For the text-containing cell, return its midpoint in [X, Y] coordinate format. 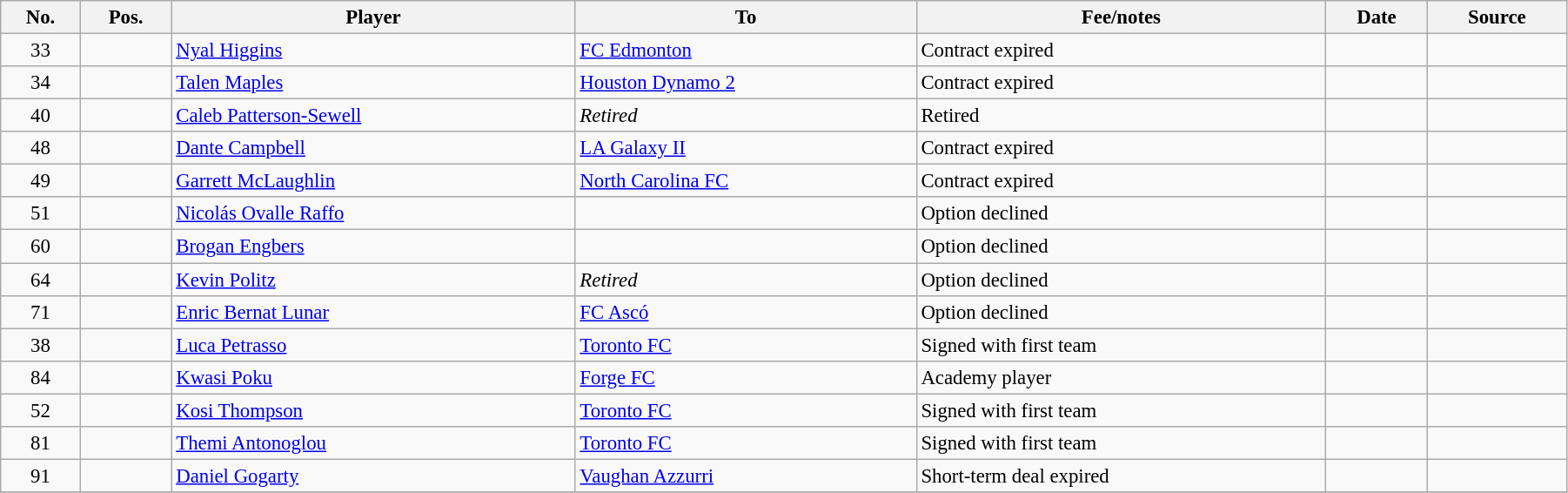
40 [41, 116]
Date [1377, 17]
Player [373, 17]
Source [1497, 17]
81 [41, 443]
North Carolina FC [746, 181]
49 [41, 181]
Themi Antonoglou [373, 443]
Nyal Higgins [373, 51]
Kevin Politz [373, 280]
Daniel Gogarty [373, 476]
51 [41, 213]
91 [41, 476]
Luca Petrasso [373, 345]
64 [41, 280]
33 [41, 51]
Academy player [1121, 377]
34 [41, 83]
52 [41, 410]
38 [41, 345]
Brogan Engbers [373, 246]
84 [41, 377]
To [746, 17]
Talen Maples [373, 83]
LA Galaxy II [746, 148]
Pos. [125, 17]
Caleb Patterson-Sewell [373, 116]
48 [41, 148]
Nicolás Ovalle Raffo [373, 213]
Enric Bernat Lunar [373, 312]
Houston Dynamo 2 [746, 83]
Fee/notes [1121, 17]
Forge FC [746, 377]
71 [41, 312]
Kosi Thompson [373, 410]
No. [41, 17]
Dante Campbell [373, 148]
Vaughan Azzurri [746, 476]
FC Ascó [746, 312]
Kwasi Poku [373, 377]
60 [41, 246]
Garrett McLaughlin [373, 181]
FC Edmonton [746, 51]
Short-term deal expired [1121, 476]
